Output the (x, y) coordinate of the center of the cell containing the given text.  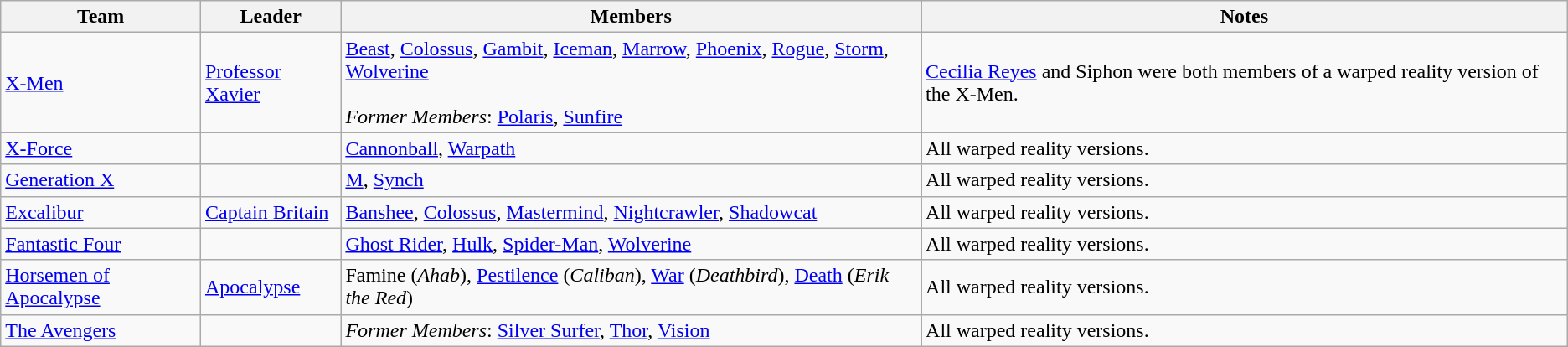
M, Synch (632, 180)
Team (101, 17)
Captain Britain (270, 212)
X-Men (101, 82)
Beast, Colossus, Gambit, Iceman, Marrow, Phoenix, Rogue, Storm, WolverineFormer Members: Polaris, Sunfire (632, 82)
Famine (Ahab), Pestilence (Caliban), War (Deathbird), Death (Erik the Red) (632, 287)
X-Force (101, 148)
Generation X (101, 180)
Excalibur (101, 212)
Professor Xavier (270, 82)
Former Members: Silver Surfer, Thor, Vision (632, 330)
Fantastic Four (101, 244)
Cannonball, Warpath (632, 148)
Horsemen of Apocalypse (101, 287)
Cecilia Reyes and Siphon were both members of a warped reality version of the X-Men. (1245, 82)
Leader (270, 17)
Members (632, 17)
Ghost Rider, Hulk, Spider-Man, Wolverine (632, 244)
The Avengers (101, 330)
Banshee, Colossus, Mastermind, Nightcrawler, Shadowcat (632, 212)
Apocalypse (270, 287)
Notes (1245, 17)
